Identify which cell holds the provided text, then report its [X, Y] central coordinate. 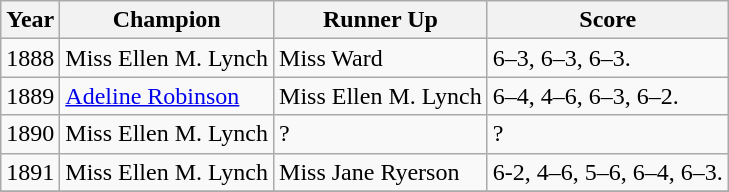
Champion [167, 20]
1891 [30, 172]
1888 [30, 58]
Year [30, 20]
Miss Jane Ryerson [381, 172]
1890 [30, 134]
1889 [30, 96]
6–4, 4–6, 6–3, 6–2. [608, 96]
Score [608, 20]
6-2, 4–6, 5–6, 6–4, 6–3. [608, 172]
Runner Up [381, 20]
Adeline Robinson [167, 96]
6–3, 6–3, 6–3. [608, 58]
Miss Ward [381, 58]
